Return the [X, Y] coordinate for the center point of the cell that contains the specified text.  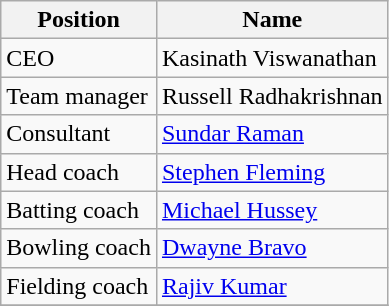
Bowling coach [79, 248]
Head coach [79, 172]
CEO [79, 58]
Position [79, 20]
Dwayne Bravo [272, 248]
Name [272, 20]
Batting coach [79, 210]
Rajiv Kumar [272, 286]
Fielding coach [79, 286]
Team manager [79, 96]
Kasinath Viswanathan [272, 58]
Russell Radhakrishnan [272, 96]
Consultant [79, 134]
Michael Hussey [272, 210]
Stephen Fleming [272, 172]
Sundar Raman [272, 134]
